Return (X, Y) of the center of cell containing provided text 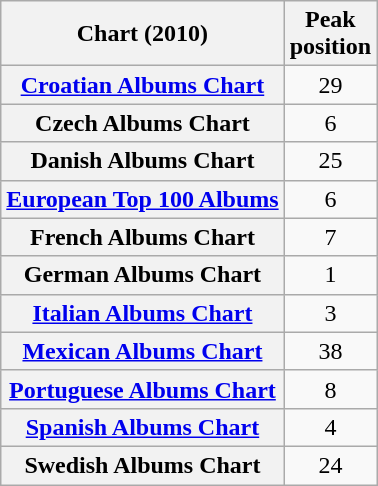
Mexican Albums Chart (142, 351)
Czech Albums Chart (142, 123)
Chart (2010) (142, 34)
7 (330, 237)
Spanish Albums Chart (142, 427)
Swedish Albums Chart (142, 465)
25 (330, 161)
38 (330, 351)
29 (330, 85)
1 (330, 275)
French Albums Chart (142, 237)
German Albums Chart (142, 275)
Italian Albums Chart (142, 313)
Peakposition (330, 34)
8 (330, 389)
24 (330, 465)
Portuguese Albums Chart (142, 389)
European Top 100 Albums (142, 199)
Danish Albums Chart (142, 161)
3 (330, 313)
4 (330, 427)
Croatian Albums Chart (142, 85)
